Capture the cell that displays the provided text and extract its (x, y) central coordinate. 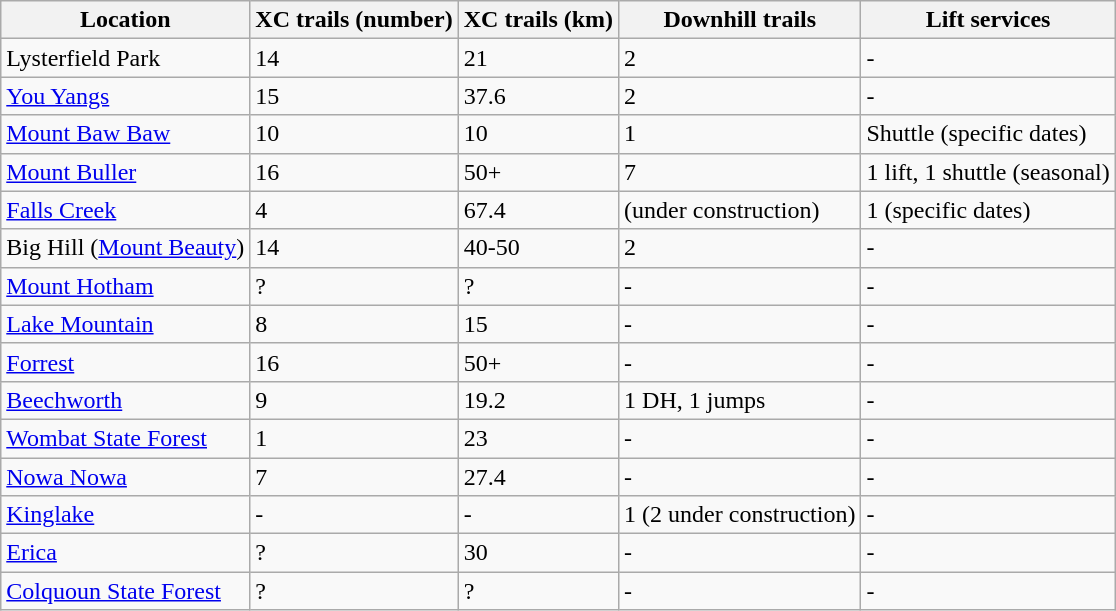
19.2 (538, 400)
1 DH, 1 jumps (740, 400)
8 (354, 324)
Mount Hotham (126, 286)
21 (538, 58)
Erica (126, 553)
Forrest (126, 362)
Mount Baw Baw (126, 134)
9 (354, 400)
Wombat State Forest (126, 438)
Lake Mountain (126, 324)
27.4 (538, 477)
Mount Buller (126, 172)
37.6 (538, 96)
1 lift, 1 shuttle (seasonal) (988, 172)
1 (2 under construction) (740, 515)
Lift services (988, 20)
You Yangs (126, 96)
30 (538, 553)
(under construction) (740, 210)
67.4 (538, 210)
Colquoun State Forest (126, 591)
4 (354, 210)
23 (538, 438)
40-50 (538, 248)
Downhill trails (740, 20)
Beechworth (126, 400)
XC trails (km) (538, 20)
1 (specific dates) (988, 210)
Nowa Nowa (126, 477)
Location (126, 20)
Big Hill (Mount Beauty) (126, 248)
Shuttle (specific dates) (988, 134)
Falls Creek (126, 210)
Kinglake (126, 515)
XC trails (number) (354, 20)
Lysterfield Park (126, 58)
